Find where the given text appears and provide that cell's center as (x, y) coordinate. 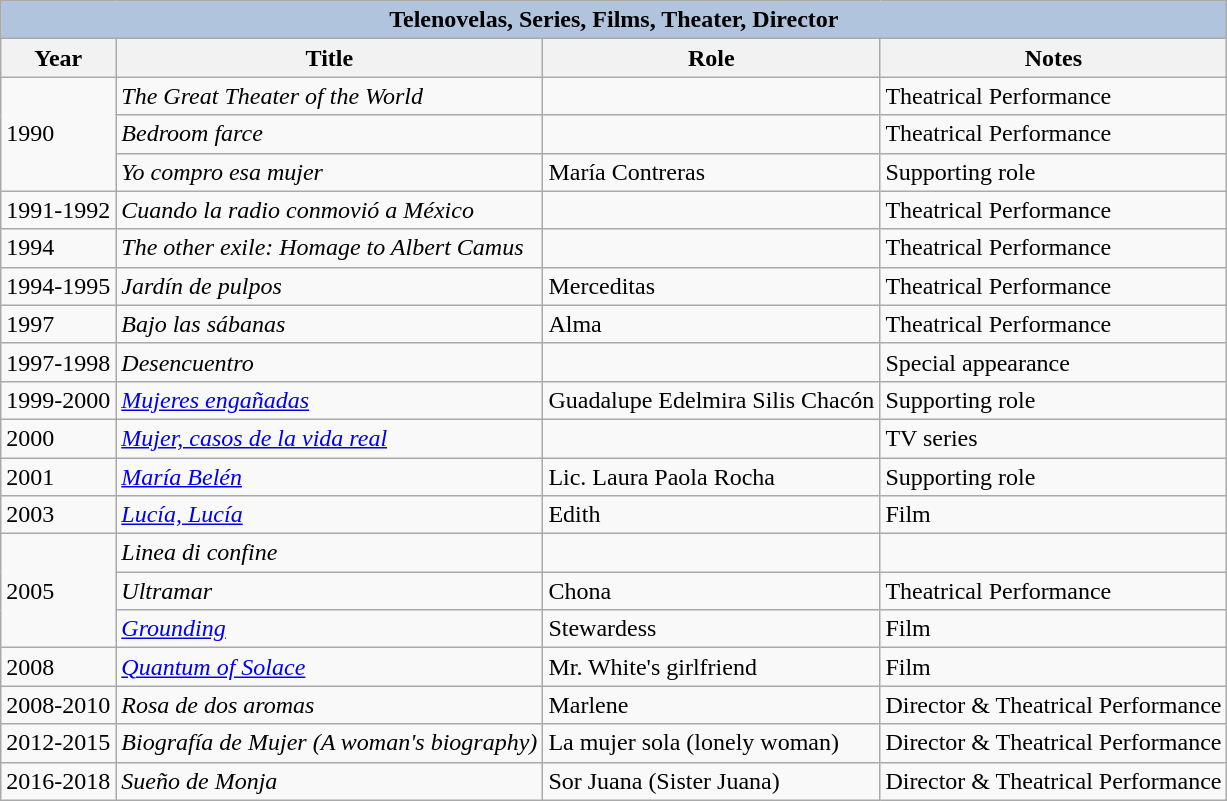
2005 (58, 591)
María Belén (330, 477)
Telenovelas, Series, Films, Theater, Director (614, 20)
Ultramar (330, 591)
Year (58, 58)
1994 (58, 248)
Chona (712, 591)
Jardín de pulpos (330, 286)
Desencuentro (330, 362)
Bajo las sábanas (330, 324)
2008 (58, 667)
Cuando la radio conmovió a México (330, 210)
Guadalupe Edelmira Silis Chacón (712, 400)
Yo compro esa mujer (330, 172)
Mujer, casos de la vida real (330, 438)
1997 (58, 324)
1994-1995 (58, 286)
1997-1998 (58, 362)
Mr. White's girlfriend (712, 667)
María Contreras (712, 172)
2000 (58, 438)
TV series (1054, 438)
2001 (58, 477)
Alma (712, 324)
Notes (1054, 58)
Sueño de Monja (330, 781)
La mujer sola (lonely woman) (712, 743)
1990 (58, 134)
1991-1992 (58, 210)
Linea di confine (330, 553)
Role (712, 58)
Merceditas (712, 286)
Lucía, Lucía (330, 515)
Mujeres engañadas (330, 400)
2003 (58, 515)
Title (330, 58)
2008-2010 (58, 705)
1999-2000 (58, 400)
Biografía de Mujer (A woman's biography) (330, 743)
The Great Theater of the World (330, 96)
Quantum of Solace (330, 667)
Sor Juana (Sister Juana) (712, 781)
Marlene (712, 705)
The other exile: Homage to Albert Camus (330, 248)
Bedroom farce (330, 134)
Lic. Laura Paola Rocha (712, 477)
Grounding (330, 629)
Special appearance (1054, 362)
Stewardess (712, 629)
2012-2015 (58, 743)
2016-2018 (58, 781)
Edith (712, 515)
Rosa de dos aromas (330, 705)
